Extract the (X, Y) coordinate from the center of the cell holding the provided text.  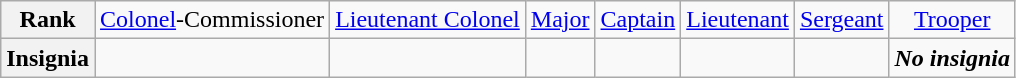
Trooper (952, 20)
Rank (48, 20)
Colonel-Commissioner (212, 20)
Insignia (48, 58)
Captain (638, 20)
Lieutenant (738, 20)
Sergeant (842, 20)
Lieutenant Colonel (428, 20)
Major (560, 20)
No insignia (952, 58)
